Detect which cell encompasses the target text, then output its [X, Y] center coordinate. 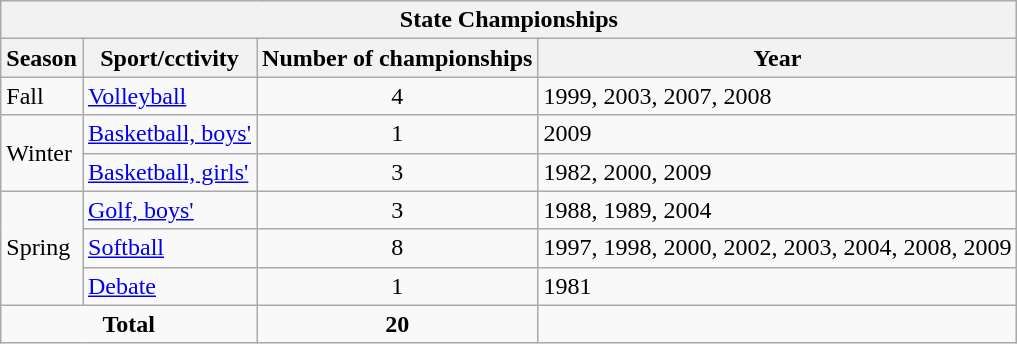
1981 [778, 286]
Golf, boys' [169, 210]
Fall [42, 96]
4 [398, 96]
Sport/cctivity [169, 58]
Year [778, 58]
8 [398, 248]
Season [42, 58]
2009 [778, 134]
Winter [42, 153]
Number of championships [398, 58]
Debate [169, 286]
1988, 1989, 2004 [778, 210]
Basketball, boys' [169, 134]
Softball [169, 248]
20 [398, 324]
1999, 2003, 2007, 2008 [778, 96]
State Championships [509, 20]
Total [129, 324]
Volleyball [169, 96]
Spring [42, 248]
Basketball, girls' [169, 172]
1997, 1998, 2000, 2002, 2003, 2004, 2008, 2009 [778, 248]
1982, 2000, 2009 [778, 172]
